Scan for the cell matching the given text and deliver its (X, Y) coordinate at center. 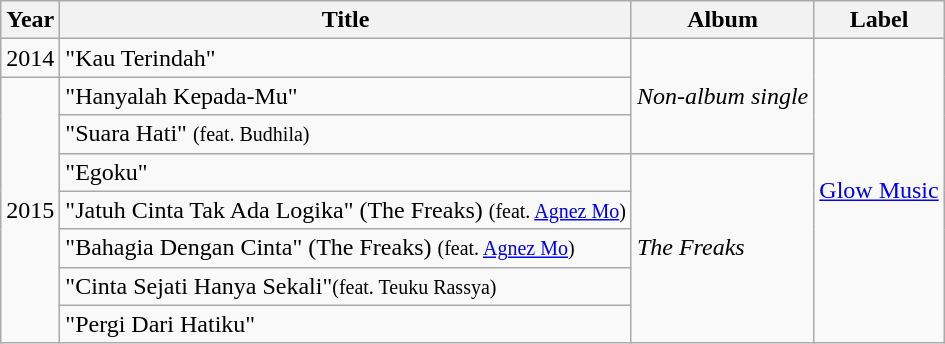
The Freaks (722, 248)
"Jatuh Cinta Tak Ada Logika" (The Freaks) (feat. Agnez Mo) (346, 210)
"Cinta Sejati Hanya Sekali"(feat. Teuku Rassya) (346, 286)
Non-album single (722, 96)
Year (30, 20)
Label (879, 20)
Album (722, 20)
"Hanyalah Kepada-Mu" (346, 96)
Title (346, 20)
2015 (30, 210)
"Egoku" (346, 172)
"Pergi Dari Hatiku" (346, 324)
Glow Music (879, 191)
"Bahagia Dengan Cinta" (The Freaks) (feat. Agnez Mo) (346, 248)
"Suara Hati" (feat. Budhila) (346, 134)
2014 (30, 58)
"Kau Terindah" (346, 58)
